Search for the cell housing the specified text and yield its (X, Y) center coordinate. 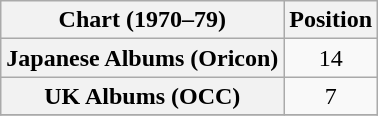
Japanese Albums (Oricon) (142, 58)
7 (331, 96)
14 (331, 58)
UK Albums (OCC) (142, 96)
Chart (1970–79) (142, 20)
Position (331, 20)
